Return the (x, y) coordinate for the center point of the cell that contains the specified text.  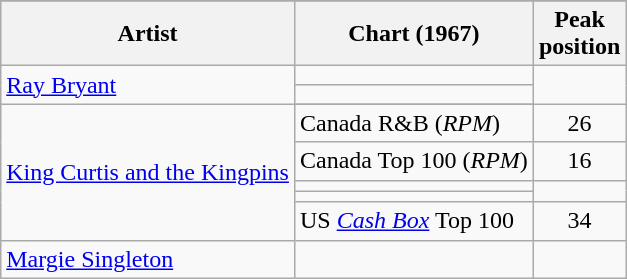
Peakposition (579, 34)
Margie Singleton (148, 259)
34 (579, 221)
Canada R&B (RPM) (414, 123)
King Curtis and the Kingpins (148, 172)
26 (579, 123)
Artist (148, 34)
Chart (1967) (414, 34)
US Cash Box Top 100 (414, 221)
Ray Bryant (148, 85)
Canada Top 100 (RPM) (414, 161)
16 (579, 161)
